Scan for the cell matching the given text and deliver its [X, Y] coordinate at center. 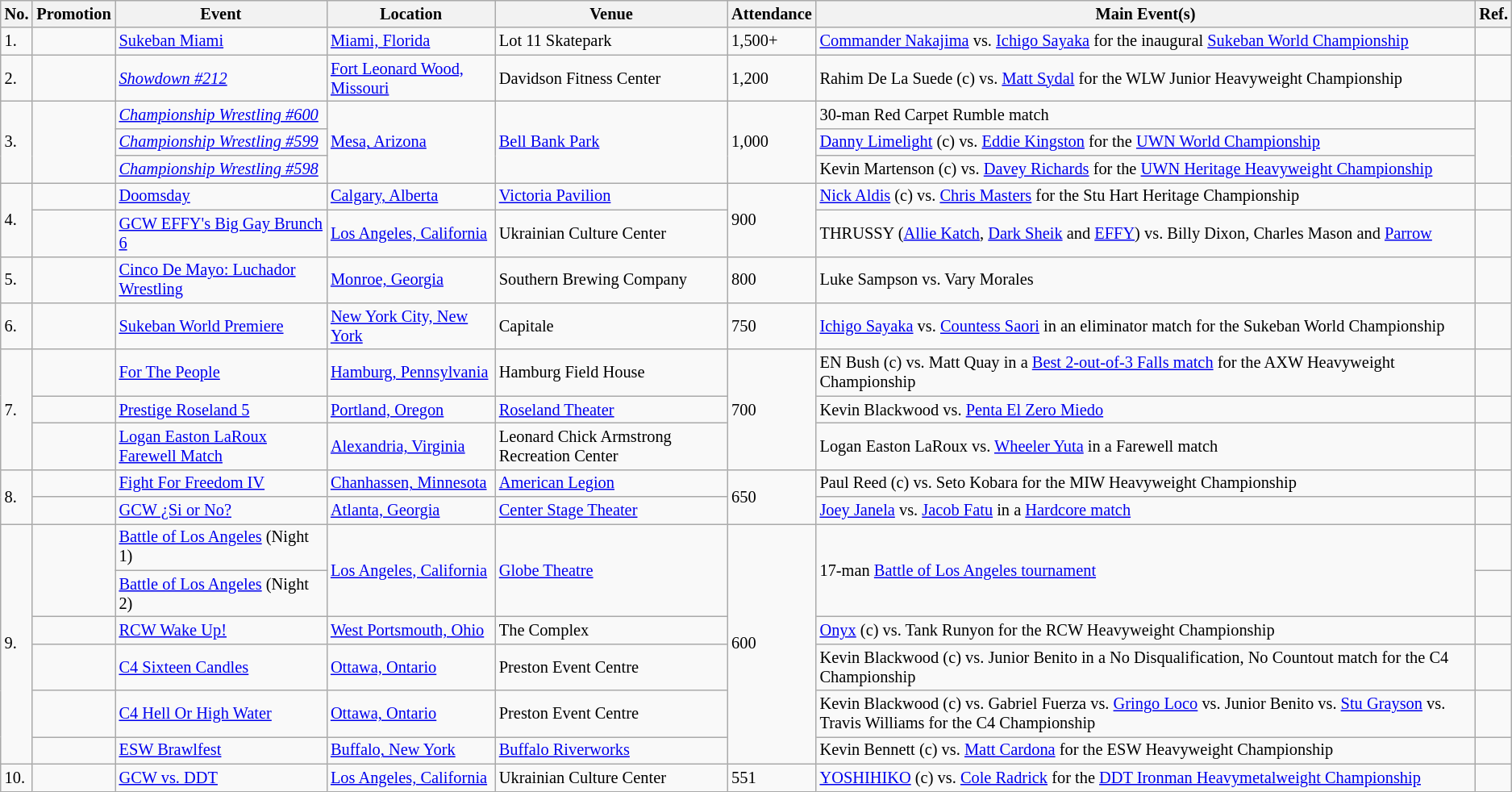
West Portsmouth, Ohio [411, 630]
Globe Theatre [611, 569]
Prestige Roseland 5 [221, 410]
Championship Wrestling #599 [221, 142]
Ichigo Sayaka vs. Countess Saori in an eliminator match for the Sukeban World Championship [1146, 326]
For The People [221, 373]
Center Stage Theater [611, 511]
5. [17, 280]
Davidson Fitness Center [611, 78]
New York City, New York [411, 326]
2. [17, 78]
750 [771, 326]
Commander Nakajima vs. Ichigo Sayaka for the inaugural Sukeban World Championship [1146, 41]
Kevin Blackwood (c) vs. Junior Benito in a No Disqualification, No Countout match for the C4 Championship [1146, 667]
Portland, Oregon [411, 410]
C4 Hell Or High Water [221, 714]
EN Bush (c) vs. Matt Quay in a Best 2-out-of-3 Falls match for the AXW Heavyweight Championship [1146, 373]
Luke Sampson vs. Vary Morales [1146, 280]
1. [17, 41]
650 [771, 497]
Danny Limelight (c) vs. Eddie Kingston for the UWN World Championship [1146, 142]
Fort Leonard Wood, Missouri [411, 78]
900 [771, 219]
Joey Janela vs. Jacob Fatu in a Hardcore match [1146, 511]
Sukeban World Premiere [221, 326]
RCW Wake Up! [221, 630]
800 [771, 280]
Leonard Chick Armstrong Recreation Center [611, 446]
Championship Wrestling #598 [221, 169]
Kevin Bennett (c) vs. Matt Cardona for the ESW Heavyweight Championship [1146, 750]
Main Event(s) [1146, 14]
Victoria Pavilion [611, 196]
Paul Reed (c) vs. Seto Kobara for the MIW Heavyweight Championship [1146, 483]
Alexandria, Virginia [411, 446]
Mesa, Arizona [411, 142]
Bell Bank Park [611, 142]
1,200 [771, 78]
Atlanta, Georgia [411, 511]
YOSHIHIKO (c) vs. Cole Radrick for the DDT Ironman Heavymetalweight Championship [1146, 777]
Rahim De La Suede (c) vs. Matt Sydal for the WLW Junior Heavyweight Championship [1146, 78]
Kevin Blackwood (c) vs. Gabriel Fuerza vs. Gringo Loco vs. Junior Benito vs. Stu Grayson vs. Travis Williams for the C4 Championship [1146, 714]
Hamburg Field House [611, 373]
8. [17, 497]
Monroe, Georgia [411, 280]
Fight For Freedom IV [221, 483]
THRUSSY (Allie Katch, Dark Sheik and EFFY) vs. Billy Dixon, Charles Mason and Parrow [1146, 233]
1,000 [771, 142]
Hamburg, Pennsylvania [411, 373]
6. [17, 326]
Nick Aldis (c) vs. Chris Masters for the Stu Hart Heritage Championship [1146, 196]
ESW Brawlfest [221, 750]
GCW EFFY's Big Gay Brunch 6 [221, 233]
Battle of Los Angeles (Night 1) [221, 547]
Attendance [771, 14]
Capitale [611, 326]
551 [771, 777]
Logan Easton LaRoux Farewell Match [221, 446]
17-man Battle of Los Angeles tournament [1146, 569]
9. [17, 644]
4. [17, 219]
Kevin Blackwood vs. Penta El Zero Miedo [1146, 410]
Buffalo, New York [411, 750]
GCW ¿Si or No? [221, 511]
Onyx (c) vs. Tank Runyon for the RCW Heavyweight Championship [1146, 630]
C4 Sixteen Candles [221, 667]
Championship Wrestling #600 [221, 115]
Buffalo Riverworks [611, 750]
Venue [611, 14]
Kevin Martenson (c) vs. Davey Richards for the UWN Heritage Heavyweight Championship [1146, 169]
600 [771, 644]
Battle of Los Angeles (Night 2) [221, 594]
Calgary, Alberta [411, 196]
Location [411, 14]
Cinco De Mayo: Luchador Wrestling [221, 280]
Showdown #212 [221, 78]
Ref. [1493, 14]
10. [17, 777]
Lot 11 Skatepark [611, 41]
3. [17, 142]
700 [771, 410]
The Complex [611, 630]
Miami, Florida [411, 41]
1,500+ [771, 41]
GCW vs. DDT [221, 777]
Logan Easton LaRoux vs. Wheeler Yuta in a Farewell match [1146, 446]
Doomsday [221, 196]
Event [221, 14]
Roseland Theater [611, 410]
Promotion [73, 14]
Southern Brewing Company [611, 280]
30-man Red Carpet Rumble match [1146, 115]
No. [17, 14]
Sukeban Miami [221, 41]
7. [17, 410]
American Legion [611, 483]
Chanhassen, Minnesota [411, 483]
